Provide the (x, y) coordinate of the cell's center where the given text is located.  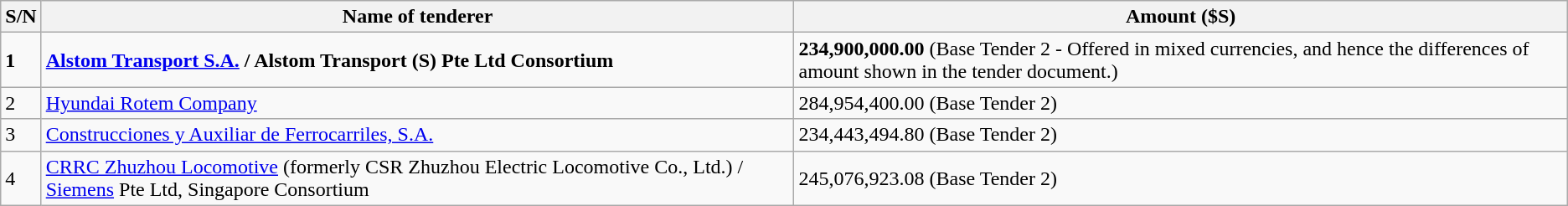
S/N (21, 17)
CRRC Zhuzhou Locomotive (formerly CSR Zhuzhou Electric Locomotive Co., Ltd.) / Siemens Pte Ltd, Singapore Consortium (417, 178)
Amount ($S) (1181, 17)
245,076,923.08 (Base Tender 2) (1181, 178)
4 (21, 178)
1 (21, 60)
Name of tenderer (417, 17)
234,900,000.00 (Base Tender 2 - Offered in mixed currencies, and hence the differences of amount shown in the tender document.) (1181, 60)
Construcciones y Auxiliar de Ferrocarriles, S.A. (417, 135)
234,443,494.80 (Base Tender 2) (1181, 135)
284,954,400.00 (Base Tender 2) (1181, 103)
Alstom Transport S.A. / Alstom Transport (S) Pte Ltd Consortium (417, 60)
3 (21, 135)
2 (21, 103)
Hyundai Rotem Company (417, 103)
